Output the (x, y) coordinate of the center of the cell containing the given text.  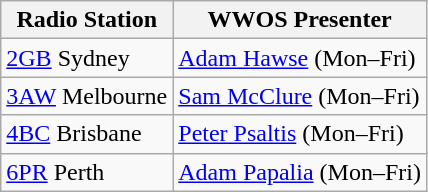
Adam Hawse (Mon–Fri) (300, 58)
6PR Perth (87, 172)
Adam Papalia (Mon–Fri) (300, 172)
WWOS Presenter (300, 20)
4BC Brisbane (87, 134)
Sam McClure (Mon–Fri) (300, 96)
2GB Sydney (87, 58)
Radio Station (87, 20)
Peter Psaltis (Mon–Fri) (300, 134)
3AW Melbourne (87, 96)
